Return [x, y] of the center of cell containing provided text 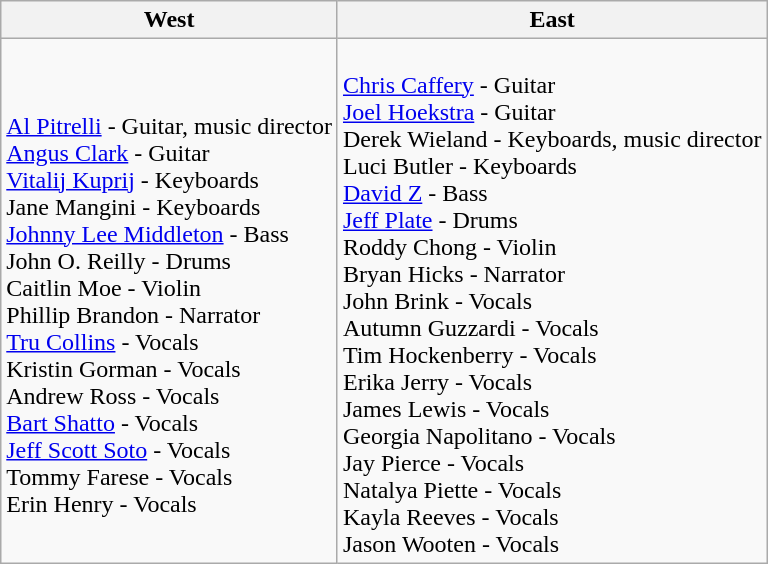
West [170, 20]
East [552, 20]
